Provide the (X, Y) coordinate of the cell's center where the given text is located.  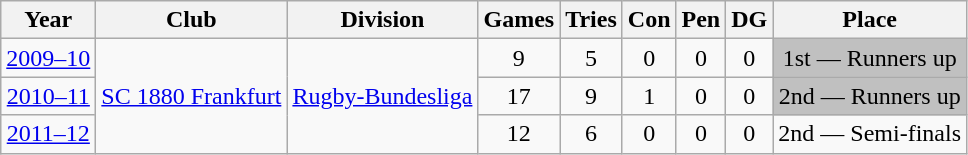
Rugby-Bundesliga (382, 96)
Pen (701, 20)
2010–11 (48, 96)
SC 1880 Frankfurt (192, 96)
Con (649, 20)
2011–12 (48, 134)
12 (519, 134)
Division (382, 20)
DG (750, 20)
2nd — Semi-finals (870, 134)
5 (592, 58)
6 (592, 134)
17 (519, 96)
1st — Runners up (870, 58)
Games (519, 20)
2nd — Runners up (870, 96)
Place (870, 20)
Club (192, 20)
2009–10 (48, 58)
Tries (592, 20)
1 (649, 96)
Year (48, 20)
